Search for the cell housing the specified text and yield its [x, y] center coordinate. 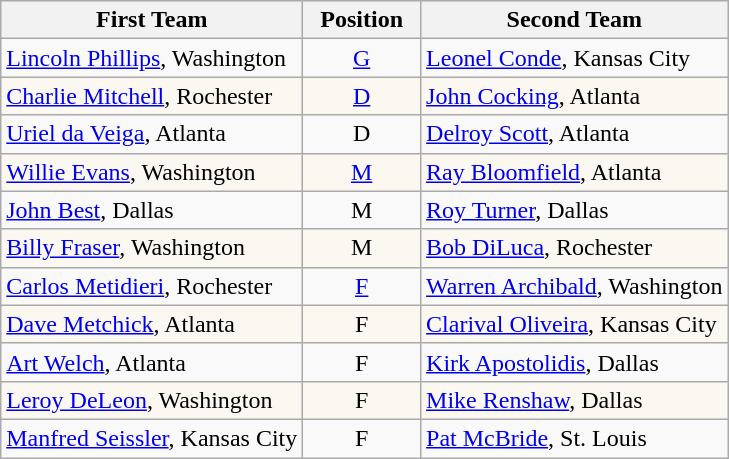
Delroy Scott, Atlanta [574, 134]
Carlos Metidieri, Rochester [152, 286]
Ray Bloomfield, Atlanta [574, 172]
Willie Evans, Washington [152, 172]
Clarival Oliveira, Kansas City [574, 324]
Lincoln Phillips, Washington [152, 58]
Billy Fraser, Washington [152, 248]
Second Team [574, 20]
Charlie Mitchell, Rochester [152, 96]
John Best, Dallas [152, 210]
Dave Metchick, Atlanta [152, 324]
Mike Renshaw, Dallas [574, 400]
First Team [152, 20]
Pat McBride, St. Louis [574, 438]
Art Welch, Atlanta [152, 362]
Manfred Seissler, Kansas City [152, 438]
Roy Turner, Dallas [574, 210]
Kirk Apostolidis, Dallas [574, 362]
Leroy DeLeon, Washington [152, 400]
Warren Archibald, Washington [574, 286]
G [362, 58]
John Cocking, Atlanta [574, 96]
Bob DiLuca, Rochester [574, 248]
Position [362, 20]
Uriel da Veiga, Atlanta [152, 134]
Leonel Conde, Kansas City [574, 58]
